Scan for the cell matching the given text and deliver its [X, Y] coordinate at center. 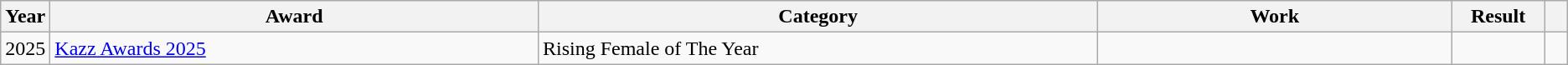
Category [818, 17]
Work [1275, 17]
Result [1498, 17]
Award [295, 17]
Year [25, 17]
Rising Female of The Year [818, 48]
2025 [25, 48]
Kazz Awards 2025 [295, 48]
